Locate the cell with the specified text and output its [x, y] center coordinate. 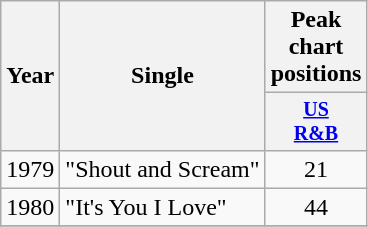
1979 [30, 169]
"Shout and Scream" [162, 169]
44 [316, 207]
"It's You I Love" [162, 207]
1980 [30, 207]
USR&B [316, 122]
Single [162, 76]
21 [316, 169]
Peak chart positions [316, 47]
Year [30, 76]
